From the cell containing the given text, extract its center point as [X, Y] coordinate. 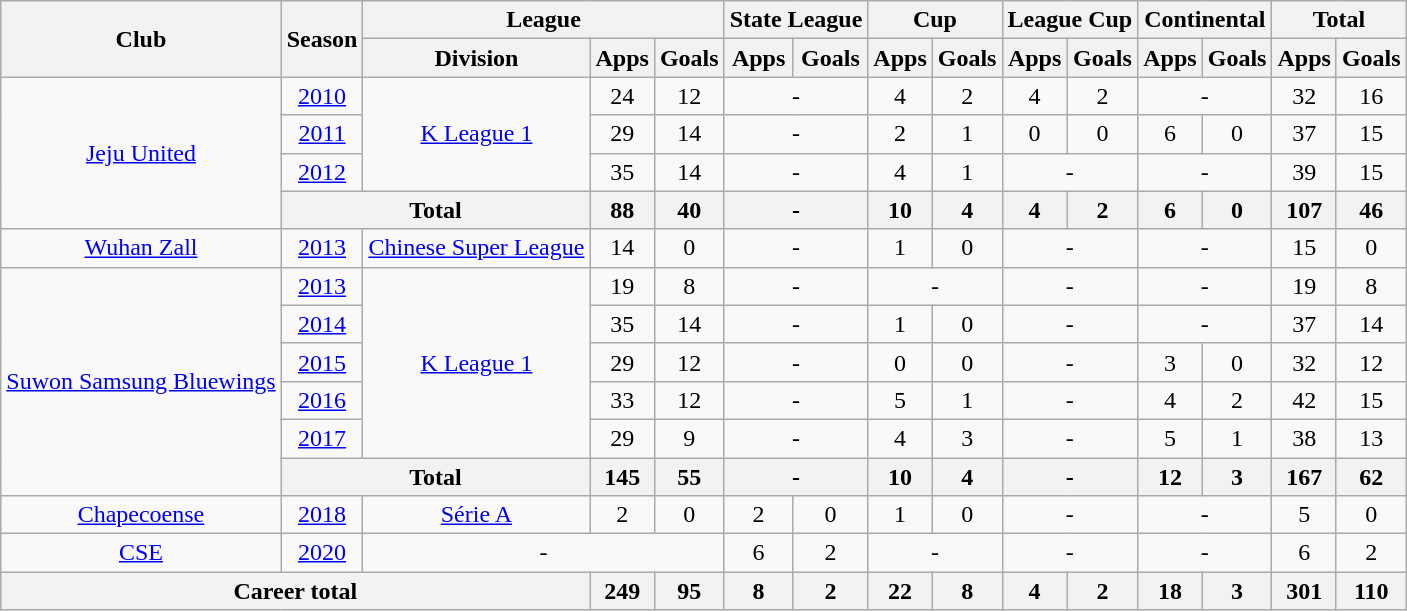
2015 [322, 362]
2020 [322, 553]
38 [1304, 438]
301 [1304, 591]
Série A [476, 515]
110 [1371, 591]
2014 [322, 324]
Suwon Samsung Bluewings [141, 381]
Season [322, 39]
2011 [322, 134]
33 [622, 400]
Club [141, 39]
95 [689, 591]
249 [622, 591]
46 [1371, 210]
42 [1304, 400]
Chapecoense [141, 515]
62 [1371, 477]
Jeju United [141, 153]
Wuhan Zall [141, 248]
2018 [322, 515]
Cup [935, 20]
16 [1371, 96]
145 [622, 477]
State League [796, 20]
Chinese Super League [476, 248]
24 [622, 96]
9 [689, 438]
22 [900, 591]
CSE [141, 553]
13 [1371, 438]
55 [689, 477]
2017 [322, 438]
39 [1304, 172]
League [544, 20]
167 [1304, 477]
Division [476, 58]
40 [689, 210]
88 [622, 210]
2012 [322, 172]
18 [1170, 591]
2016 [322, 400]
League Cup [1070, 20]
Continental [1205, 20]
107 [1304, 210]
2010 [322, 96]
Career total [296, 591]
